Provide the (X, Y) coordinate of the cell's center where the given text is located.  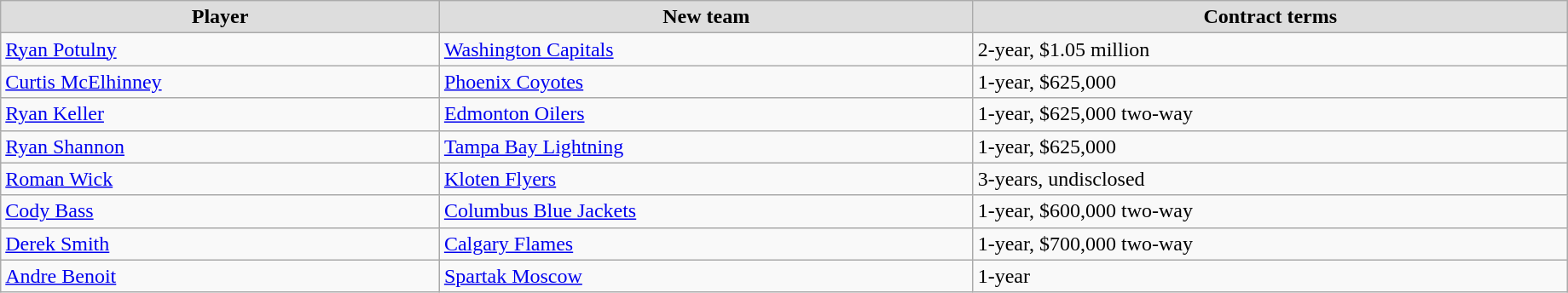
Player (220, 17)
Calgary Flames (706, 244)
3-years, undisclosed (1270, 179)
Tampa Bay Lightning (706, 146)
Contract terms (1270, 17)
Cody Bass (220, 211)
New team (706, 17)
2-year, $1.05 million (1270, 49)
Spartak Moscow (706, 276)
Kloten Flyers (706, 179)
Curtis McElhinney (220, 82)
1-year, $700,000 two-way (1270, 244)
Ryan Keller (220, 114)
1-year, $625,000 two-way (1270, 114)
1-year, $600,000 two-way (1270, 211)
Washington Capitals (706, 49)
Andre Benoit (220, 276)
Derek Smith (220, 244)
Edmonton Oilers (706, 114)
Ryan Potulny (220, 49)
Columbus Blue Jackets (706, 211)
Ryan Shannon (220, 146)
Roman Wick (220, 179)
Phoenix Coyotes (706, 82)
1-year (1270, 276)
